Detect which cell encompasses the target text, then output its [x, y] center coordinate. 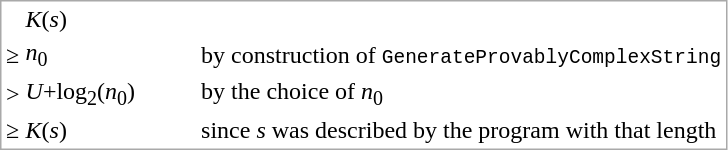
since s was described by the program with that length [462, 131]
> [12, 95]
n0 [80, 56]
U+log2(n0) [80, 95]
by construction of GenerateProvablyComplexString [462, 56]
by the choice of n0 [462, 95]
